Find where the given text appears and provide that cell's center as [x, y] coordinate. 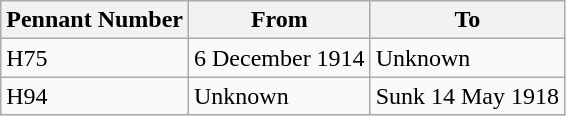
Pennant Number [95, 20]
6 December 1914 [279, 58]
To [467, 20]
Sunk 14 May 1918 [467, 96]
H94 [95, 96]
H75 [95, 58]
From [279, 20]
